Scan for the cell matching the given text and deliver its (X, Y) coordinate at center. 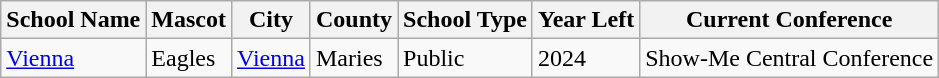
Show-Me Central Conference (790, 58)
Current Conference (790, 20)
Eagles (189, 58)
School Type (466, 20)
City (272, 20)
2024 (586, 58)
School Name (74, 20)
Year Left (586, 20)
Maries (354, 58)
Mascot (189, 20)
County (354, 20)
Public (466, 58)
